Return (x, y) of the center of cell containing provided text 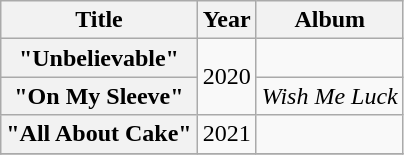
Year (226, 20)
2020 (226, 77)
"All About Cake" (99, 134)
Album (330, 20)
Wish Me Luck (330, 96)
Title (99, 20)
2021 (226, 134)
"Unbelievable" (99, 58)
"On My Sleeve" (99, 96)
